For the text-containing cell, return its midpoint in [x, y] coordinate format. 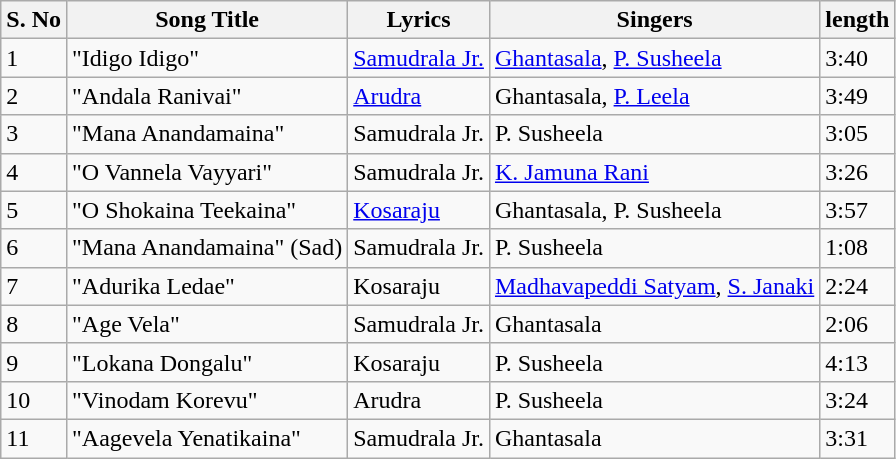
4:13 [858, 362]
Song Title [206, 20]
2 [34, 96]
8 [34, 324]
3 [34, 134]
"Mana Anandamaina" [206, 134]
Singers [654, 20]
6 [34, 248]
Madhavapeddi Satyam, S. Janaki [654, 286]
"O Vannela Vayyari" [206, 172]
"Mana Anandamaina" (Sad) [206, 248]
2:24 [858, 286]
5 [34, 210]
11 [34, 438]
"Idigo Idigo" [206, 58]
"Age Vela" [206, 324]
"Vinodam Korevu" [206, 400]
3:57 [858, 210]
10 [34, 400]
S. No [34, 20]
3:49 [858, 96]
4 [34, 172]
K. Jamuna Rani [654, 172]
"Lokana Dongalu" [206, 362]
1 [34, 58]
"Adurika Ledae" [206, 286]
9 [34, 362]
Lyrics [419, 20]
3:05 [858, 134]
"O Shokaina Teekaina" [206, 210]
length [858, 20]
2:06 [858, 324]
1:08 [858, 248]
3:40 [858, 58]
7 [34, 286]
Ghantasala, P. Leela [654, 96]
3:31 [858, 438]
3:24 [858, 400]
3:26 [858, 172]
"Aagevela Yenatikaina" [206, 438]
"Andala Ranivai" [206, 96]
